Output the (X, Y) coordinate of the center of the cell containing the given text.  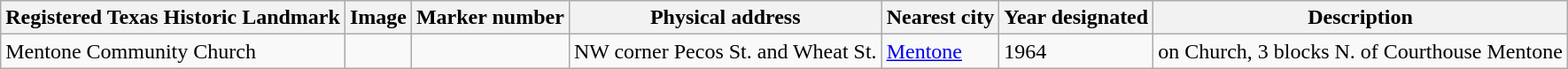
Description (1361, 18)
Registered Texas Historic Landmark (174, 18)
Marker number (490, 18)
Year designated (1076, 18)
Physical address (725, 18)
Mentone Community Church (174, 51)
on Church, 3 blocks N. of Courthouse Mentone (1361, 51)
NW corner Pecos St. and Wheat St. (725, 51)
1964 (1076, 51)
Nearest city (941, 18)
Mentone (941, 51)
Image (377, 18)
